Pinpoint the cell where the given text exists, returning its (x, y) midpoint coordinate. 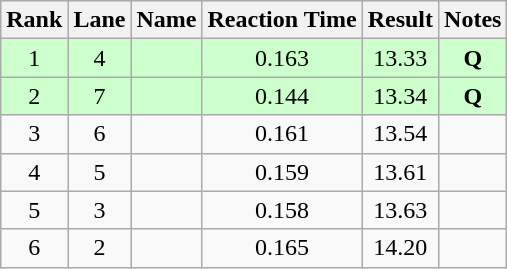
0.163 (282, 58)
0.165 (282, 248)
1 (34, 58)
13.34 (400, 96)
7 (100, 96)
13.61 (400, 172)
13.54 (400, 134)
0.144 (282, 96)
14.20 (400, 248)
Result (400, 20)
Notes (473, 20)
13.63 (400, 210)
Rank (34, 20)
Lane (100, 20)
Reaction Time (282, 20)
13.33 (400, 58)
0.159 (282, 172)
Name (166, 20)
0.158 (282, 210)
0.161 (282, 134)
